Determine the (x, y) coordinate at the center of the cell enclosing the given text.  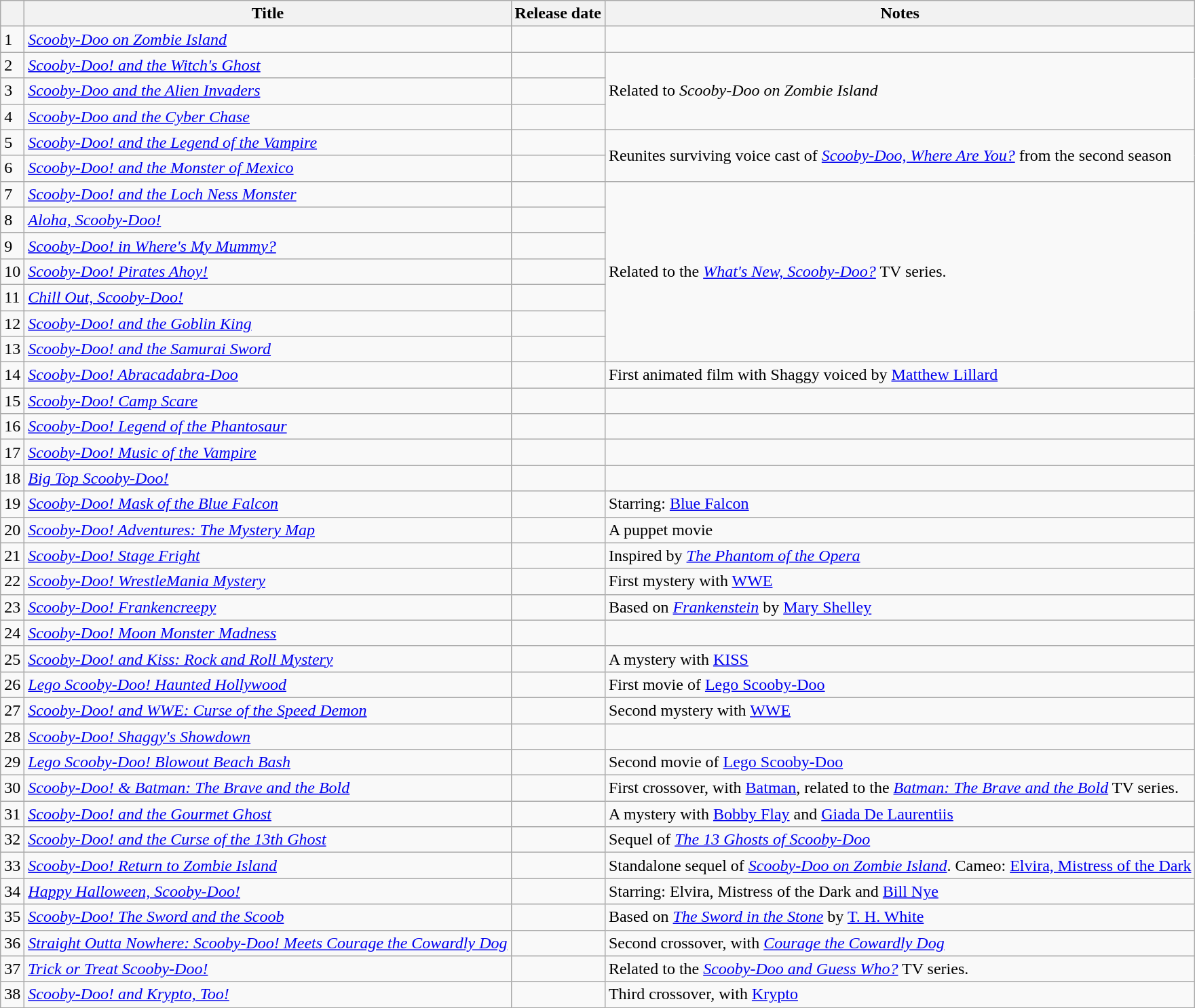
11 (12, 297)
27 (12, 710)
Lego Scooby-Doo! Blowout Beach Bash (267, 762)
Scooby-Doo! Mask of the Blue Falcon (267, 504)
15 (12, 401)
30 (12, 788)
Chill Out, Scooby-Doo! (267, 297)
Sequel of The 13 Ghosts of Scooby-Doo (900, 840)
Straight Outta Nowhere: Scooby-Doo! Meets Courage the Cowardly Dog (267, 943)
Scooby-Doo! Moon Monster Madness (267, 633)
2 (12, 65)
Scooby-Doo! and the Witch's Ghost (267, 65)
Related to the Scooby-Doo and Guess Who? TV series. (900, 969)
37 (12, 969)
A mystery with Bobby Flay and Giada De Laurentiis (900, 814)
10 (12, 271)
13 (12, 349)
Related to Scooby-Doo on Zombie Island (900, 91)
Second movie of Lego Scooby-Doo (900, 762)
First movie of Lego Scooby-Doo (900, 684)
29 (12, 762)
Scooby-Doo! and Krypto, Too! (267, 994)
38 (12, 994)
Based on The Sword in the Stone by T. H. White (900, 917)
Scooby-Doo! The Sword and the Scoob (267, 917)
A mystery with KISS (900, 659)
First crossover, with Batman, related to the Batman: The Brave and the Bold TV series. (900, 788)
A puppet movie (900, 530)
28 (12, 736)
Starring: Elvira, Mistress of the Dark and Bill Nye (900, 891)
Scooby-Doo! Return to Zombie Island (267, 866)
17 (12, 452)
Standalone sequel of Scooby-Doo on Zombie Island. Cameo: Elvira, Mistress of the Dark (900, 866)
Inspired by The Phantom of the Opera (900, 556)
Aloha, Scooby-Doo! (267, 220)
1 (12, 39)
Scooby-Doo! in Where's My Mummy? (267, 246)
35 (12, 917)
7 (12, 194)
Scooby-Doo! Legend of the Phantosaur (267, 427)
12 (12, 324)
Second mystery with WWE (900, 710)
26 (12, 684)
Scooby-Doo! and the Legend of the Vampire (267, 142)
Scooby-Doo! and the Curse of the 13th Ghost (267, 840)
Big Top Scooby-Doo! (267, 478)
21 (12, 556)
Scooby-Doo! and the Samurai Sword (267, 349)
First animated film with Shaggy voiced by Matthew Lillard (900, 375)
Notes (900, 14)
16 (12, 427)
Third crossover, with Krypto (900, 994)
20 (12, 530)
32 (12, 840)
9 (12, 246)
6 (12, 168)
Scooby-Doo! Stage Fright (267, 556)
24 (12, 633)
Title (267, 14)
8 (12, 220)
23 (12, 607)
Scooby-Doo! Frankencreepy (267, 607)
Scooby-Doo! and Kiss: Rock and Roll Mystery (267, 659)
Scooby-Doo! and the Loch Ness Monster (267, 194)
3 (12, 91)
22 (12, 581)
Scooby-Doo on Zombie Island (267, 39)
Scooby-Doo! & Batman: The Brave and the Bold (267, 788)
19 (12, 504)
Trick or Treat Scooby-Doo! (267, 969)
Scooby-Doo! and the Monster of Mexico (267, 168)
Scooby-Doo! Camp Scare (267, 401)
Scooby-Doo! and WWE: Curse of the Speed Demon (267, 710)
Second crossover, with Courage the Cowardly Dog (900, 943)
Scooby-Doo! and the Goblin King (267, 324)
34 (12, 891)
Scooby-Doo and the Alien Invaders (267, 91)
First mystery with WWE (900, 581)
Scooby-Doo! Pirates Ahoy! (267, 271)
18 (12, 478)
4 (12, 117)
Starring: Blue Falcon (900, 504)
Scooby-Doo and the Cyber Chase (267, 117)
Scooby-Doo! Shaggy's Showdown (267, 736)
Lego Scooby-Doo! Haunted Hollywood (267, 684)
Scooby-Doo! Adventures: The Mystery Map (267, 530)
Related to the What's New, Scooby-Doo? TV series. (900, 271)
Happy Halloween, Scooby-Doo! (267, 891)
25 (12, 659)
33 (12, 866)
Reunites surviving voice cast of Scooby-Doo, Where Are You? from the second season (900, 155)
Scooby-Doo! Abracadabra-Doo (267, 375)
31 (12, 814)
5 (12, 142)
Based on Frankenstein by Mary Shelley (900, 607)
Release date (558, 14)
14 (12, 375)
Scooby-Doo! WrestleMania Mystery (267, 581)
36 (12, 943)
Scooby-Doo! Music of the Vampire (267, 452)
Scooby-Doo! and the Gourmet Ghost (267, 814)
